Pinpoint the cell where the given text exists, returning its (x, y) midpoint coordinate. 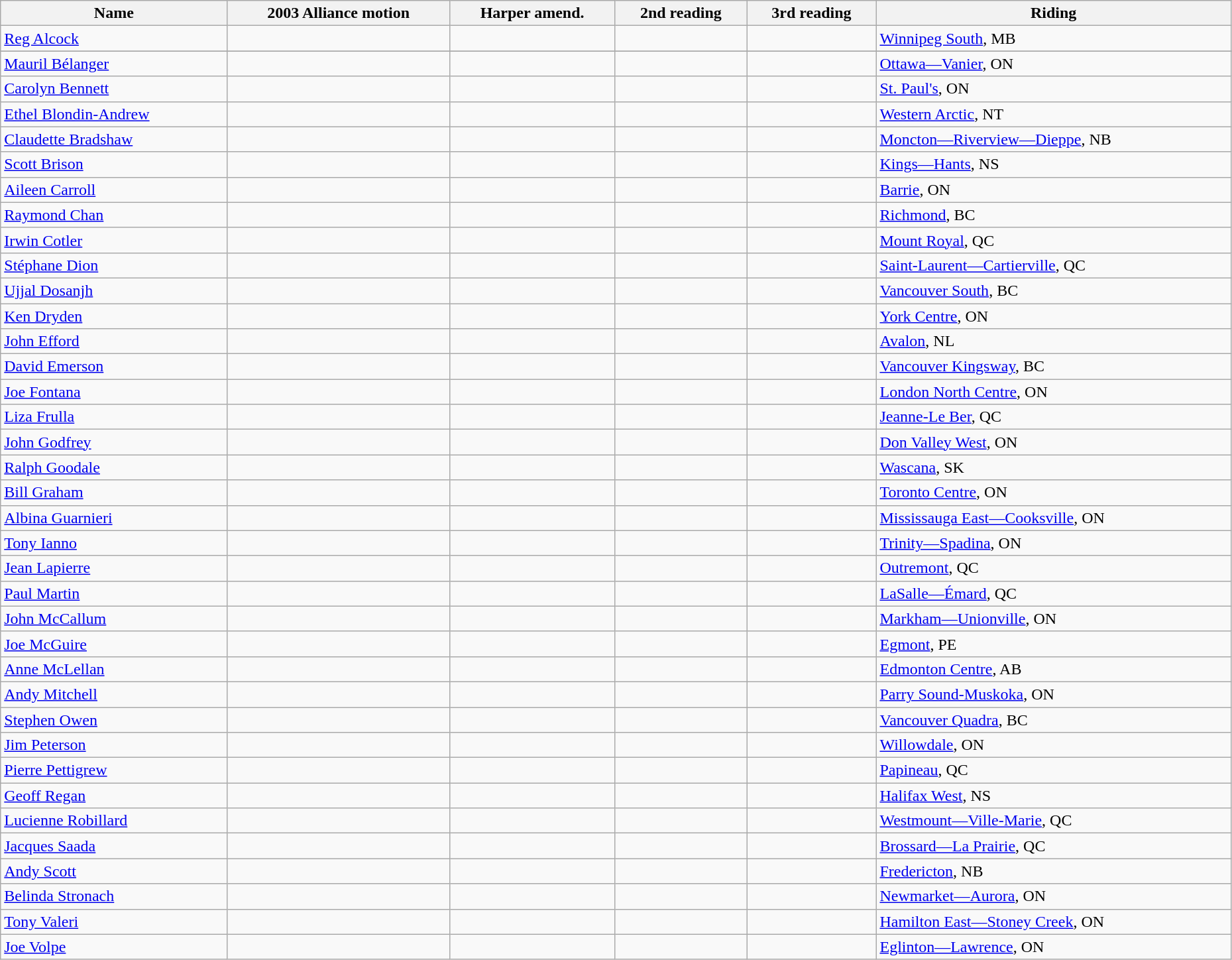
Toronto Centre, ON (1054, 493)
Andy Mitchell (114, 694)
Bill Graham (114, 493)
Vancouver Quadra, BC (1054, 719)
Reg Alcock (114, 38)
Stephen Owen (114, 719)
Vancouver South, BC (1054, 290)
Harper amend. (532, 13)
Jean Lapierre (114, 568)
LaSalle—Émard, QC (1054, 593)
Kings—Hants, NS (1054, 164)
Wascana, SK (1054, 467)
John Godfrey (114, 442)
Andy Scott (114, 871)
Raymond Chan (114, 215)
Scott Brison (114, 164)
2nd reading (681, 13)
Anne McLellan (114, 669)
Liza Frulla (114, 417)
Avalon, NL (1054, 341)
Winnipeg South, MB (1054, 38)
Moncton—Riverview—Dieppe, NB (1054, 139)
Claudette Bradshaw (114, 139)
Vancouver Kingsway, BC (1054, 367)
Edmonton Centre, AB (1054, 669)
Tony Valeri (114, 922)
Ujjal Dosanjh (114, 290)
Outremont, QC (1054, 568)
Saint-Laurent—Cartierville, QC (1054, 265)
Richmond, BC (1054, 215)
3rd reading (811, 13)
St. Paul's, ON (1054, 89)
Joe McGuire (114, 644)
John McCallum (114, 619)
Eglinton—Lawrence, ON (1054, 947)
Tony Ianno (114, 543)
Jacques Saada (114, 846)
Markham—Unionville, ON (1054, 619)
2003 Alliance motion (338, 13)
Jim Peterson (114, 745)
John Efford (114, 341)
Mount Royal, QC (1054, 240)
Ottawa—Vanier, ON (1054, 64)
Mississauga East—Cooksville, ON (1054, 518)
Stéphane Dion (114, 265)
Joe Fontana (114, 392)
Willowdale, ON (1054, 745)
Riding (1054, 13)
York Centre, ON (1054, 316)
Newmarket—Aurora, ON (1054, 896)
Geoff Regan (114, 796)
Fredericton, NB (1054, 871)
Mauril Bélanger (114, 64)
Carolyn Bennett (114, 89)
David Emerson (114, 367)
Ethel Blondin-Andrew (114, 114)
Albina Guarnieri (114, 518)
Western Arctic, NT (1054, 114)
Ken Dryden (114, 316)
Hamilton East—Stoney Creek, ON (1054, 922)
Halifax West, NS (1054, 796)
Irwin Cotler (114, 240)
Pierre Pettigrew (114, 770)
Brossard—La Prairie, QC (1054, 846)
Trinity—Spadina, ON (1054, 543)
Papineau, QC (1054, 770)
Ralph Goodale (114, 467)
Aileen Carroll (114, 190)
Egmont, PE (1054, 644)
Name (114, 13)
Joe Volpe (114, 947)
Westmount—Ville-Marie, QC (1054, 821)
Parry Sound-Muskoka, ON (1054, 694)
Barrie, ON (1054, 190)
London North Centre, ON (1054, 392)
Lucienne Robillard (114, 821)
Jeanne-Le Ber, QC (1054, 417)
Paul Martin (114, 593)
Don Valley West, ON (1054, 442)
Belinda Stronach (114, 896)
